Extract the (x, y) coordinate from the center of the cell holding the provided text.  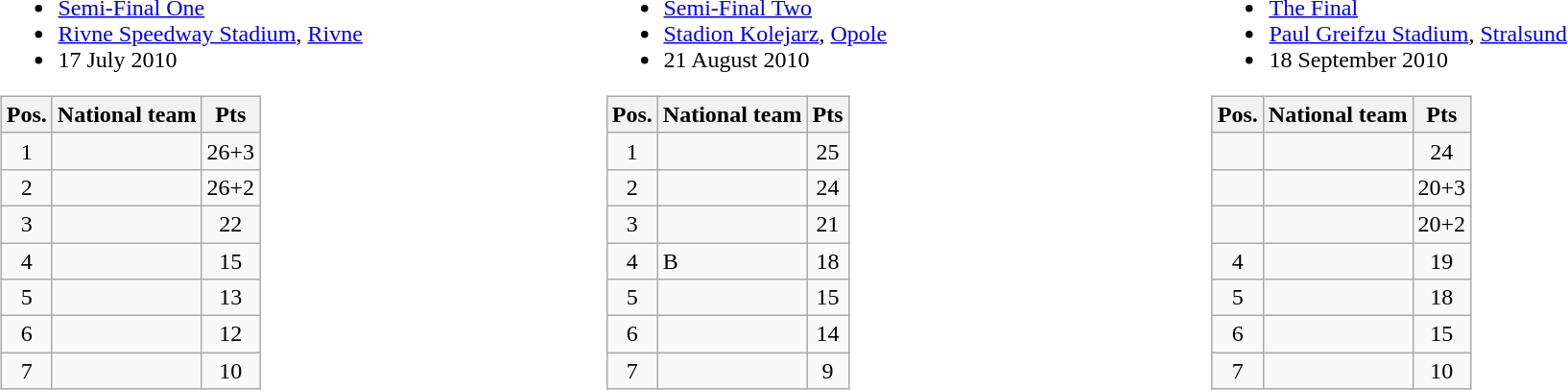
14 (827, 334)
9 (827, 371)
13 (230, 298)
20+3 (1441, 187)
26+3 (230, 151)
22 (230, 224)
20+2 (1441, 224)
26+2 (230, 187)
12 (230, 334)
25 (827, 151)
21 (827, 224)
B (732, 260)
19 (1441, 260)
